Capture the cell that displays the provided text and extract its [X, Y] central coordinate. 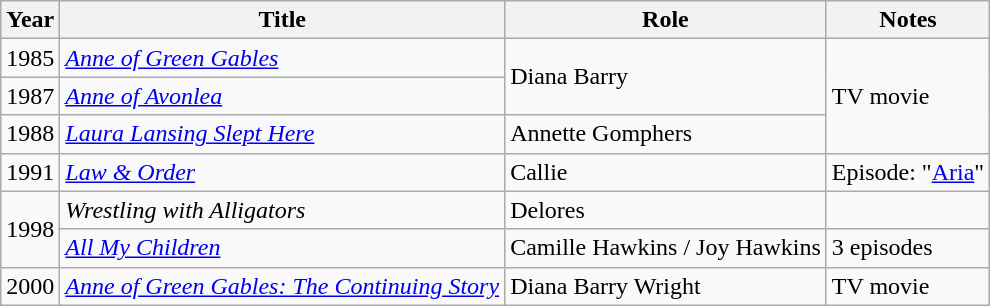
Diana Barry Wright [666, 286]
1987 [30, 96]
Law & Order [282, 172]
Year [30, 20]
1988 [30, 134]
Laura Lansing Slept Here [282, 134]
Annette Gomphers [666, 134]
Wrestling with Alligators [282, 210]
All My Children [282, 248]
Anne of Green Gables: The Continuing Story [282, 286]
Episode: "Aria" [908, 172]
Diana Barry [666, 77]
Notes [908, 20]
Camille Hawkins / Joy Hawkins [666, 248]
1991 [30, 172]
Anne of Avonlea [282, 96]
3 episodes [908, 248]
1998 [30, 229]
Title [282, 20]
1985 [30, 58]
Anne of Green Gables [282, 58]
Callie [666, 172]
Delores [666, 210]
Role [666, 20]
2000 [30, 286]
